Identify which cell holds the provided text, then report its (X, Y) central coordinate. 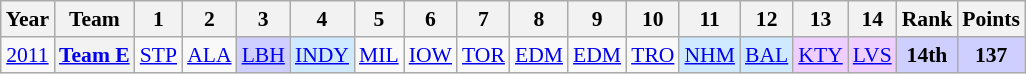
14th (928, 55)
LBH (264, 55)
11 (710, 19)
14 (872, 19)
10 (652, 19)
IOW (430, 55)
MIL (379, 55)
Team (94, 19)
6 (430, 19)
ALA (209, 55)
13 (820, 19)
TOR (484, 55)
INDY (322, 55)
Rank (928, 19)
LVS (872, 55)
Team E (94, 55)
3 (264, 19)
NHM (710, 55)
KTY (820, 55)
12 (766, 19)
137 (991, 55)
5 (379, 19)
2 (209, 19)
7 (484, 19)
2011 (28, 55)
Year (28, 19)
STP (158, 55)
8 (539, 19)
TRO (652, 55)
1 (158, 19)
BAL (766, 55)
4 (322, 19)
9 (597, 19)
Points (991, 19)
